Find where the given text appears and provide that cell's center as [x, y] coordinate. 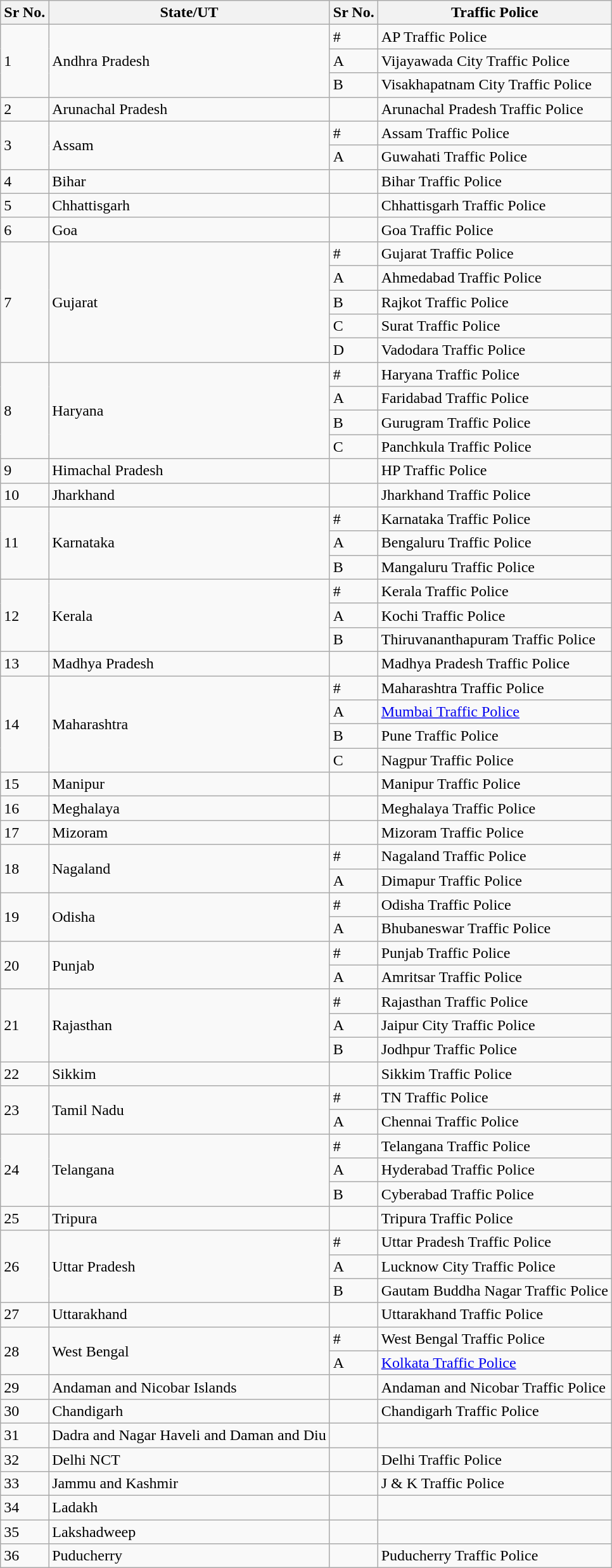
Amritsar Traffic Police [494, 977]
Tripura Traffic Police [494, 1218]
Tripura [189, 1218]
Maharashtra Traffic Police [494, 687]
Nagaland [189, 869]
Puducherry Traffic Police [494, 1556]
Puducherry [189, 1556]
Gautam Buddha Nagar Traffic Police [494, 1291]
Manipur Traffic Police [494, 784]
28 [25, 1351]
Chandigarh [189, 1411]
Kerala [189, 615]
Arunachal Pradesh Traffic Police [494, 109]
Chhattisgarh Traffic Police [494, 205]
Surat Traffic Police [494, 326]
Vijayawada City Traffic Police [494, 61]
31 [25, 1435]
3 [25, 145]
25 [25, 1218]
19 [25, 917]
Andaman and Nicobar Traffic Police [494, 1387]
Uttar Pradesh [189, 1266]
Jharkhand [189, 495]
33 [25, 1484]
HP Traffic Police [494, 471]
Uttarakhand [189, 1315]
Gurugram Traffic Police [494, 423]
11 [25, 543]
Delhi NCT [189, 1459]
16 [25, 808]
TN Traffic Police [494, 1098]
8 [25, 411]
Hyderabad Traffic Police [494, 1170]
Uttar Pradesh Traffic Police [494, 1242]
Dimapur Traffic Police [494, 881]
West Bengal [189, 1351]
AP Traffic Police [494, 37]
Telangana Traffic Police [494, 1146]
Haryana Traffic Police [494, 374]
Andaman and Nicobar Islands [189, 1387]
30 [25, 1411]
Mizoram Traffic Police [494, 832]
Gujarat Traffic Police [494, 253]
Goa [189, 229]
29 [25, 1387]
Punjab [189, 965]
1 [25, 61]
Delhi Traffic Police [494, 1459]
Nagpur Traffic Police [494, 760]
Mizoram [189, 832]
Jharkhand Traffic Police [494, 495]
West Bengal Traffic Police [494, 1339]
26 [25, 1266]
Chennai Traffic Police [494, 1122]
Uttarakhand Traffic Police [494, 1315]
Dadra and Nagar Haveli and Daman and Diu [189, 1435]
Assam [189, 145]
12 [25, 615]
24 [25, 1170]
Assam Traffic Police [494, 133]
35 [25, 1532]
34 [25, 1508]
Karnataka Traffic Police [494, 519]
Haryana [189, 411]
Lakshadweep [189, 1532]
9 [25, 471]
Tamil Nadu [189, 1110]
20 [25, 965]
7 [25, 302]
Meghalaya [189, 808]
Odisha Traffic Police [494, 905]
Visakhapatnam City Traffic Police [494, 85]
Ladakh [189, 1508]
4 [25, 181]
Lucknow City Traffic Police [494, 1266]
10 [25, 495]
Kolkata Traffic Police [494, 1363]
Pune Traffic Police [494, 736]
15 [25, 784]
Odisha [189, 917]
6 [25, 229]
Madhya Pradesh Traffic Police [494, 663]
Rajasthan [189, 1025]
Andhra Pradesh [189, 61]
State/UT [189, 13]
36 [25, 1556]
Faridabad Traffic Police [494, 398]
Nagaland Traffic Police [494, 857]
Rajkot Traffic Police [494, 302]
17 [25, 832]
18 [25, 869]
Mangaluru Traffic Police [494, 567]
Thiruvananthapuram Traffic Police [494, 639]
27 [25, 1315]
Jodhpur Traffic Police [494, 1049]
13 [25, 663]
23 [25, 1110]
Cyberabad Traffic Police [494, 1194]
Meghalaya Traffic Police [494, 808]
Mumbai Traffic Police [494, 712]
D [354, 350]
Jaipur City Traffic Police [494, 1025]
2 [25, 109]
Vadodara Traffic Police [494, 350]
Ahmedabad Traffic Police [494, 277]
Bihar Traffic Police [494, 181]
Manipur [189, 784]
Arunachal Pradesh [189, 109]
32 [25, 1459]
22 [25, 1074]
Gujarat [189, 302]
Chandigarh Traffic Police [494, 1411]
Madhya Pradesh [189, 663]
Punjab Traffic Police [494, 953]
14 [25, 723]
21 [25, 1025]
Bengaluru Traffic Police [494, 543]
Kerala Traffic Police [494, 591]
Chhattisgarh [189, 205]
Panchkula Traffic Police [494, 447]
Bihar [189, 181]
Rajasthan Traffic Police [494, 1001]
Goa Traffic Police [494, 229]
Traffic Police [494, 13]
Jammu and Kashmir [189, 1484]
Kochi Traffic Police [494, 615]
Himachal Pradesh [189, 471]
Maharashtra [189, 723]
Bhubaneswar Traffic Police [494, 929]
Telangana [189, 1170]
Sikkim [189, 1074]
J & K Traffic Police [494, 1484]
5 [25, 205]
Sikkim Traffic Police [494, 1074]
Guwahati Traffic Police [494, 157]
Karnataka [189, 543]
